Provide the [x, y] coordinate of the cell's center where the given text is located.  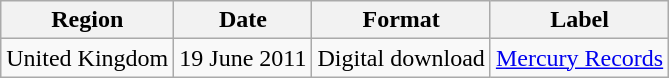
Digital download [401, 58]
Format [401, 20]
Date [243, 20]
19 June 2011 [243, 58]
Region [88, 20]
United Kingdom [88, 58]
Mercury Records [579, 58]
Label [579, 20]
